Extract the [X, Y] coordinate from the center of the cell holding the provided text.  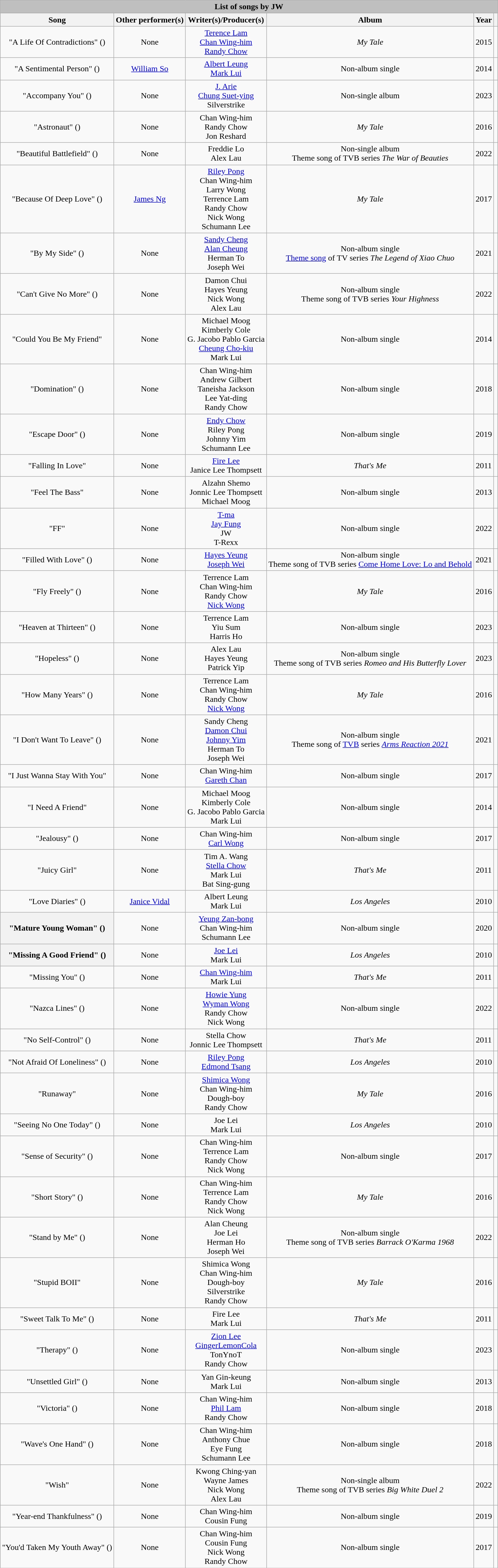
Non-album singleTheme song of TV series The Legend of Xiao Chuo [370, 253]
Year [484, 20]
"Feel The Bass" [57, 492]
Chan Wing-himCousin FungNick WongRandy Chow [226, 1548]
"A Life Of Contradictions" () [57, 42]
Chan Wing-himAnthony ChueEye FungSchumann Lee [226, 1444]
Kwong Ching-yanWayne JamesNick WongAlex Lau [226, 1485]
Terence LamChan Wing-himRandy Chow [226, 42]
"I Just Wanna Stay With You" [57, 775]
"Runaway" [57, 1093]
"Seeing No One Today" () [57, 1125]
William So [150, 69]
"Can't Give No More" () [57, 294]
Fire LeeJanice Lee Thompsett [226, 466]
"Accompany You" () [57, 95]
"Escape Door" () [57, 434]
Non-single albumTheme song of TVB series Big White Duel 2 [370, 1485]
"I Need A Friend" [57, 807]
"No Self-Control" () [57, 1040]
Tim A. WangStella ChowMark LuiBat Sing-gung [226, 870]
Chan Wing-himCarl Wong [226, 838]
"Missing A Good Friend" () [57, 955]
"Missing You" () [57, 977]
"I Don't Want To Leave" () [57, 740]
Michael MoogKimberly ColeG. Jacobo Pablo GarciaMark Lui [226, 807]
Non-single album [370, 95]
Yeung Zan-bongChan Wing-himSchumann Lee [226, 928]
"Juicy Girl" [57, 870]
Chan Wing-himPhil LamRandy Chow [226, 1408]
Zion LeeGingerLemonColaTonYnoTRandy Chow [226, 1350]
Fire LeeMark Lui [226, 1318]
"Therapy" () [57, 1350]
Shimica WongChan Wing-himDough-boyRandy Chow [226, 1093]
Stella ChowJonnic Lee Thompsett [226, 1040]
"Heaven at Thirteen" () [57, 627]
List of songs by JW [249, 7]
"Mature Young Woman" () [57, 928]
Writer(s)/Producer(s) [226, 20]
Riley PongEdmond Tsang [226, 1062]
Howie YungWyman WongRandy ChowNick Wong [226, 1009]
Chan Wing-himCousin Fung [226, 1516]
Other performer(s) [150, 20]
"Sense of Security" () [57, 1156]
Non-album singleTheme song of TVB series Come Home Love: Lo and Behold [370, 560]
Song [57, 20]
Shimica WongChan Wing-himDough-boySilverstrikeRandy Chow [226, 1283]
"Sweet Talk To Me" () [57, 1318]
Chan Wing-himAndrew GilbertTaneisha JacksonLee Yat-dingRandy Chow [226, 389]
Alex LauHayes YeungPatrick Yip [226, 659]
"Love Diaries" () [57, 901]
"How Many Years" () [57, 694]
Terrence LamYiu SumHarris Ho [226, 627]
Endy ChowRiley PongJohnny YimSchumann Lee [226, 434]
"Not Afraid Of Loneliness" () [57, 1062]
Yan Gin-keungMark Lui [226, 1381]
Janice Vidal [150, 901]
Non-album singleTheme song of TVB series Your Highness [370, 294]
Album [370, 20]
Sandy ChengAlan CheungHerman ToJoseph Wei [226, 253]
"Domination" () [57, 389]
"By My Side" () [57, 253]
"Hopeless" () [57, 659]
"Short Story" () [57, 1197]
J. ArieChung Suet-yingSilverstrike [226, 95]
"Nazca Lines" () [57, 1009]
"Unsettled Girl" () [57, 1381]
Michael MoogKimberly ColeG. Jacobo Pablo GarciaCheung Cho-kiuMark Lui [226, 339]
Non-single albumTheme song of TVB series The War of Beauties [370, 153]
"Filled With Love" () [57, 560]
Freddie LoAlex Lau [226, 153]
Non-album singleTheme song of TVB series Arms Reaction 2021 [370, 740]
"Victoria" () [57, 1408]
2020 [484, 928]
"Wish" [57, 1485]
2015 [484, 42]
"Jealousy" () [57, 838]
"A Sentimental Person" () [57, 69]
Chan Wing-himRandy ChowJon Reshard [226, 127]
"Stupid BOII" [57, 1283]
Hayes YeungJoseph Wei [226, 560]
"Fly Freely" () [57, 591]
"Falling In Love" [57, 466]
Alan CheungJoe LeiHerman HoJoseph Wei [226, 1237]
"Could You Be My Friend" [57, 339]
"Year-end Thankfulness" () [57, 1516]
Alzahn ShemoJonnic Lee ThompsettMichael Moog [226, 492]
"Because Of Deep Love" () [57, 199]
Chan Wing-himMark Lui [226, 977]
"Beautiful Battlefield" () [57, 153]
"FF" [57, 529]
Chan Wing-himGareth Chan [226, 775]
James Ng [150, 199]
"You'd Taken My Youth Away" () [57, 1548]
T-maJay FungJWT-Rexx [226, 529]
"Astronaut" () [57, 127]
Non-album singleTheme song of TVB series Romeo and His Butterfly Lover [370, 659]
"Wave's One Hand" () [57, 1444]
Non-album singleTheme song of TVB series Barrack O'Karma 1968 [370, 1237]
Riley PongChan Wing-himLarry WongTerrence LamRandy ChowNick WongSchumann Lee [226, 199]
Damon ChuiHayes YeungNick WongAlex Lau [226, 294]
Sandy ChengDamon ChuiJohnny YimHerman ToJoseph Wei [226, 740]
"Stand by Me" () [57, 1237]
